Pinpoint the cell where the given text exists, returning its (X, Y) midpoint coordinate. 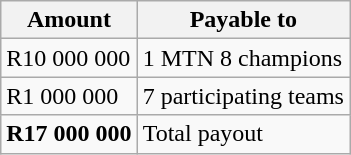
1 MTN 8 champions (243, 58)
Amount (69, 20)
Payable to (243, 20)
R1 000 000 (69, 96)
R17 000 000 (69, 134)
R10 000 000 (69, 58)
7 participating teams (243, 96)
Total payout (243, 134)
